Locate the cell with the specified text and output its (X, Y) center coordinate. 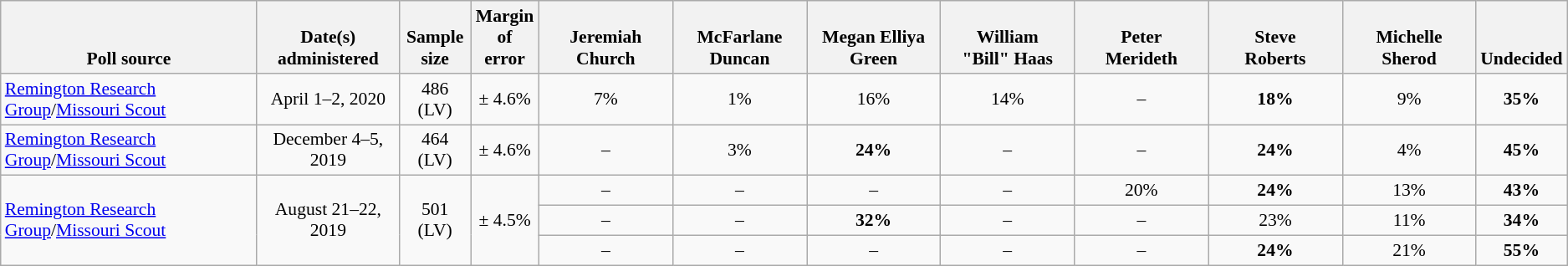
PeterMerideth (1142, 37)
± 4.5% (505, 221)
21% (1409, 250)
43% (1522, 191)
McFarlaneDuncan (739, 37)
4% (1409, 151)
December 4–5, 2019 (328, 151)
35% (1522, 99)
7% (605, 99)
20% (1142, 191)
13% (1409, 191)
Poll source (129, 37)
18% (1275, 99)
14% (1008, 99)
16% (873, 99)
34% (1522, 221)
SteveRoberts (1275, 37)
Undecided (1522, 37)
William"Bill" Haas (1008, 37)
1% (739, 99)
JeremiahChurch (605, 37)
11% (1409, 221)
Marginof error (505, 37)
501 (LV) (435, 221)
23% (1275, 221)
464 (LV) (435, 151)
486 (LV) (435, 99)
August 21–22, 2019 (328, 221)
3% (739, 151)
Date(s)administered (328, 37)
MichelleSherod (1409, 37)
32% (873, 221)
55% (1522, 250)
Samplesize (435, 37)
45% (1522, 151)
April 1–2, 2020 (328, 99)
9% (1409, 99)
Megan ElliyaGreen (873, 37)
